Capture the cell that displays the provided text and extract its [X, Y] central coordinate. 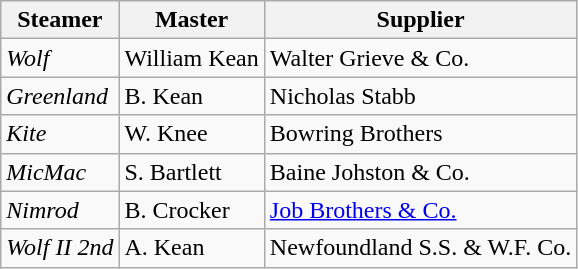
Greenland [60, 96]
Wolf II 2nd [60, 248]
Wolf [60, 58]
S. Bartlett [192, 172]
A. Kean [192, 248]
Baine Johston & Co. [420, 172]
B. Kean [192, 96]
William Kean [192, 58]
W. Knee [192, 134]
B. Crocker [192, 210]
Job Brothers & Co. [420, 210]
Supplier [420, 20]
Walter Grieve & Co. [420, 58]
MicMac [60, 172]
Steamer [60, 20]
Master [192, 20]
Nicholas Stabb [420, 96]
Bowring Brothers [420, 134]
Nimrod [60, 210]
Kite [60, 134]
Newfoundland S.S. & W.F. Co. [420, 248]
